Provide the [x, y] coordinate of the cell's center where the given text is located.  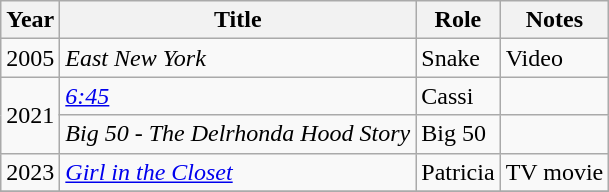
2005 [30, 58]
TV movie [554, 172]
Year [30, 20]
Notes [554, 20]
Girl in the Closet [238, 172]
2023 [30, 172]
2021 [30, 115]
Big 50 - The Delrhonda Hood Story [238, 134]
Title [238, 20]
Role [458, 20]
Patricia [458, 172]
6:45 [238, 96]
Big 50 [458, 134]
Video [554, 58]
Snake [458, 58]
Cassi [458, 96]
East New York [238, 58]
